Pinpoint the cell where the given text exists, returning its [x, y] midpoint coordinate. 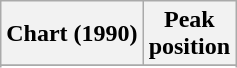
Chart (1990) [72, 34]
Peakposition [189, 34]
